Pinpoint the cell where the given text exists, returning its (X, Y) midpoint coordinate. 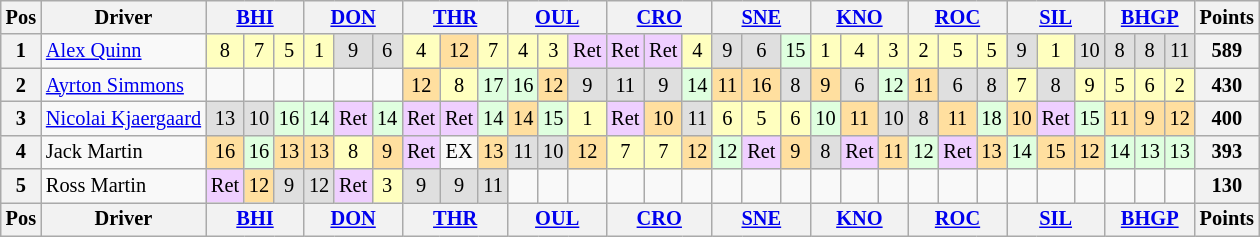
393 (1227, 152)
Alex Quinn (124, 51)
17 (493, 85)
589 (1227, 51)
Ayrton Simmons (124, 85)
400 (1227, 118)
Nicolai Kjaergaard (124, 118)
Jack Martin (124, 152)
EX (459, 152)
18 (991, 118)
130 (1227, 186)
Ross Martin (124, 186)
430 (1227, 85)
